Pinpoint the cell where the given text exists, returning its [x, y] midpoint coordinate. 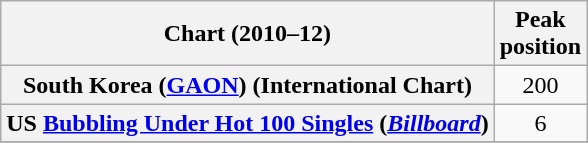
6 [540, 123]
200 [540, 85]
US Bubbling Under Hot 100 Singles (Billboard) [248, 123]
Peakposition [540, 34]
Chart (2010–12) [248, 34]
South Korea (GAON) (International Chart) [248, 85]
